Capture the cell that displays the provided text and extract its [X, Y] central coordinate. 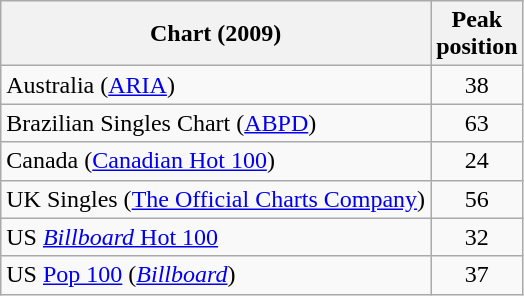
UK Singles (The Official Charts Company) [216, 199]
24 [477, 161]
37 [477, 275]
Australia (ARIA) [216, 85]
Canada (Canadian Hot 100) [216, 161]
56 [477, 199]
32 [477, 237]
Chart (2009) [216, 34]
US Billboard Hot 100 [216, 237]
63 [477, 123]
Peakposition [477, 34]
US Pop 100 (Billboard) [216, 275]
38 [477, 85]
Brazilian Singles Chart (ABPD) [216, 123]
